Determine the (x, y) coordinate at the center of the cell enclosing the given text.  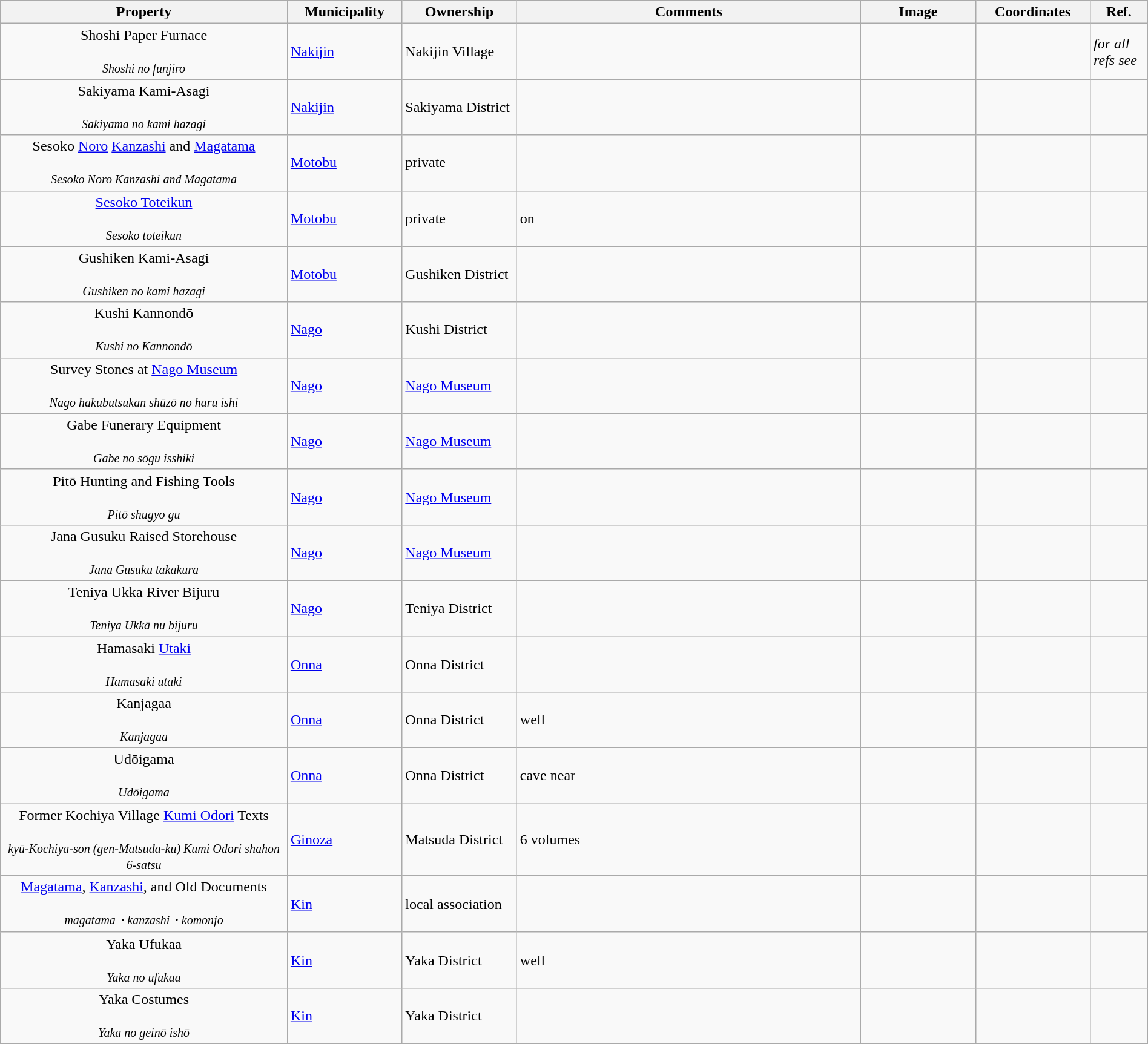
6 volumes (688, 840)
Ref. (1119, 12)
Property (144, 12)
Teniya Ukka River BijuruTeniya Ukkā nu bijuru (144, 608)
Magatama, Kanzashi, and Old Documentsmagatama・kanzashi・komonjo (144, 904)
Hamasaki UtakiHamasaki utaki (144, 665)
Comments (688, 12)
Ownership (459, 12)
Yaka CostumesYaka no geinō ishō (144, 1016)
Shoshi Paper FurnaceShoshi no funjiro (144, 51)
Coordinates (1033, 12)
Survey Stones at Nago MuseumNago hakubutsukan shūzō no haru ishi (144, 386)
Sesoko Noro Kanzashi and MagatamaSesoko Noro Kanzashi and Magatama (144, 163)
Municipality (344, 12)
Sakiyama District (459, 107)
Gushiken District (459, 274)
Gabe Funerary EquipmentGabe no sōgu isshiki (144, 441)
Gushiken Kami-AsagiGushiken no kami hazagi (144, 274)
Former Kochiya Village Kumi Odori Textskyū-Kochiya-son (gen-Matsuda-ku) Kumi Odori shahon 6-satsu (144, 840)
Yaka UfukaaYaka no ufukaa (144, 960)
UdōigamaUdōigama (144, 776)
KanjagaaKanjagaa (144, 720)
Sakiyama Kami-AsagiSakiyama no kami hazagi (144, 107)
cave near (688, 776)
Image (918, 12)
Jana Gusuku Raised StorehouseJana Gusuku takakura (144, 553)
local association (459, 904)
Teniya District (459, 608)
Kushi KannondōKushi no Kannondō (144, 330)
Nakijin Village (459, 51)
Matsuda District (459, 840)
for all refs see (1119, 51)
Pitō Hunting and Fishing ToolsPitō shugyo gu (144, 497)
Ginoza (344, 840)
on (688, 218)
Kushi District (459, 330)
Sesoko ToteikunSesoko toteikun (144, 218)
